Find where the given text appears and provide that cell's center as (x, y) coordinate. 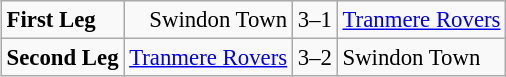
Second Leg (62, 58)
3–1 (314, 20)
First Leg (62, 20)
3–2 (314, 58)
